Return (X, Y) of the center of cell containing provided text 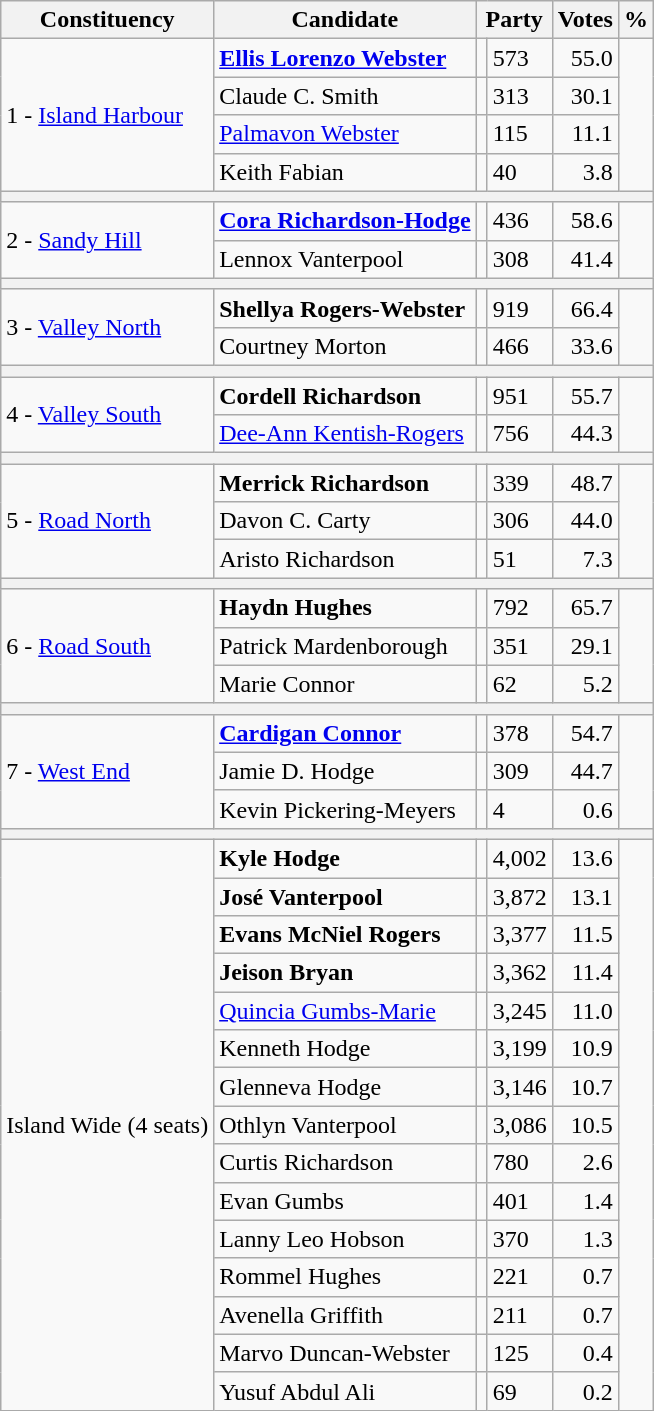
Marvo Duncan-Webster (345, 1353)
11.1 (585, 134)
58.6 (585, 221)
66.4 (585, 308)
Cordell Richardson (345, 395)
Evans McNiel Rogers (345, 935)
1.3 (585, 1239)
Cardigan Connor (345, 733)
Candidate (345, 20)
Kevin Pickering-Meyers (345, 809)
2 - Sandy Hill (108, 240)
Patrick Mardenborough (345, 646)
3 - Valley North (108, 327)
Othlyn Vanterpool (345, 1125)
1 - Island Harbour (108, 115)
Avenella Griffith (345, 1315)
3,245 (520, 1011)
2.6 (585, 1163)
309 (520, 771)
Claude C. Smith (345, 96)
351 (520, 646)
Kenneth Hodge (345, 1049)
11.0 (585, 1011)
339 (520, 483)
306 (520, 521)
Ellis Lorenzo Webster (345, 58)
Kyle Hodge (345, 858)
370 (520, 1239)
% (636, 20)
Merrick Richardson (345, 483)
Cora Richardson-Hodge (345, 221)
Lennox Vanterpool (345, 259)
65.7 (585, 608)
125 (520, 1353)
40 (520, 172)
11.5 (585, 935)
Shellya Rogers-Webster (345, 308)
Palmavon Webster (345, 134)
10.5 (585, 1125)
Constituency (108, 20)
1.4 (585, 1201)
7 - West End (108, 771)
313 (520, 96)
573 (520, 58)
33.6 (585, 346)
62 (520, 684)
3,146 (520, 1087)
919 (520, 308)
4 (520, 809)
Dee-Ann Kentish-Rogers (345, 434)
Courtney Morton (345, 346)
Aristo Richardson (345, 559)
54.7 (585, 733)
0.2 (585, 1391)
Quincia Gumbs-Marie (345, 1011)
13.6 (585, 858)
Party (514, 20)
Votes (585, 20)
44.0 (585, 521)
55.7 (585, 395)
10.7 (585, 1087)
Evan Gumbs (345, 1201)
436 (520, 221)
Curtis Richardson (345, 1163)
41.4 (585, 259)
Jamie D. Hodge (345, 771)
951 (520, 395)
401 (520, 1201)
Rommel Hughes (345, 1277)
211 (520, 1315)
44.3 (585, 434)
4,002 (520, 858)
Island Wide (4 seats) (108, 1124)
51 (520, 559)
3.8 (585, 172)
5 - Road North (108, 521)
Jeison Bryan (345, 973)
0.4 (585, 1353)
7.3 (585, 559)
4 - Valley South (108, 414)
Glenneva Hodge (345, 1087)
11.4 (585, 973)
756 (520, 434)
466 (520, 346)
Keith Fabian (345, 172)
Lanny Leo Hobson (345, 1239)
48.7 (585, 483)
3,199 (520, 1049)
69 (520, 1391)
Yusuf Abdul Ali (345, 1391)
30.1 (585, 96)
Marie Connor (345, 684)
3,377 (520, 935)
5.2 (585, 684)
José Vanterpool (345, 897)
308 (520, 259)
13.1 (585, 897)
3,362 (520, 973)
55.0 (585, 58)
Davon C. Carty (345, 521)
10.9 (585, 1049)
3,086 (520, 1125)
6 - Road South (108, 646)
44.7 (585, 771)
29.1 (585, 646)
Haydn Hughes (345, 608)
780 (520, 1163)
0.6 (585, 809)
378 (520, 733)
3,872 (520, 897)
115 (520, 134)
792 (520, 608)
221 (520, 1277)
